From the cell containing the given text, extract its center point as [x, y] coordinate. 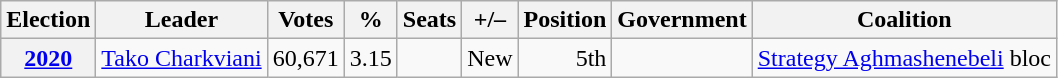
Votes [306, 20]
% [370, 20]
Seats [429, 20]
Tako Charkviani [182, 58]
3.15 [370, 58]
Government [682, 20]
Coalition [904, 20]
Position [565, 20]
Strategy Aghmashenebeli bloc [904, 58]
5th [565, 58]
New [490, 58]
+/– [490, 20]
Leader [182, 20]
60,671 [306, 58]
2020 [48, 58]
Election [48, 20]
